From the cell containing the given text, extract its center point as [X, Y] coordinate. 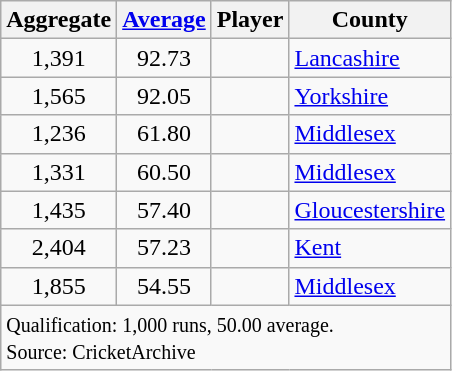
2,404 [59, 248]
Gloucestershire [370, 210]
1,391 [59, 58]
57.40 [164, 210]
Yorkshire [370, 96]
County [370, 20]
1,855 [59, 286]
Player [250, 20]
1,236 [59, 134]
Qualification: 1,000 runs, 50.00 average.Source: CricketArchive [226, 338]
60.50 [164, 172]
92.73 [164, 58]
1,435 [59, 210]
1,331 [59, 172]
1,565 [59, 96]
Lancashire [370, 58]
Kent [370, 248]
54.55 [164, 286]
92.05 [164, 96]
Aggregate [59, 20]
Average [164, 20]
61.80 [164, 134]
57.23 [164, 248]
